Return (X, Y) of the center of cell containing provided text 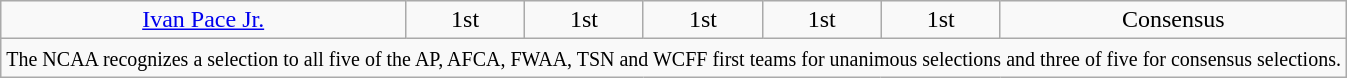
Ivan Pace Jr. (204, 20)
Consensus (1173, 20)
